Capture the cell that displays the provided text and extract its (x, y) central coordinate. 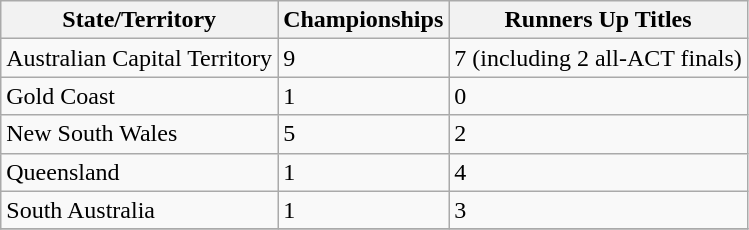
Championships (364, 20)
0 (598, 96)
3 (598, 210)
Australian Capital Territory (140, 58)
New South Wales (140, 134)
9 (364, 58)
Queensland (140, 172)
Runners Up Titles (598, 20)
4 (598, 172)
2 (598, 134)
South Australia (140, 210)
Gold Coast (140, 96)
5 (364, 134)
7 (including 2 all-ACT finals) (598, 58)
State/Territory (140, 20)
